Identify which cell holds the provided text, then report its [x, y] central coordinate. 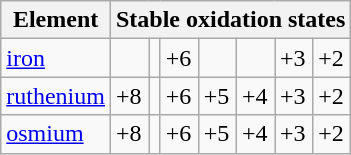
Stable oxidation states [230, 20]
ruthenium [56, 96]
osmium [56, 134]
iron [56, 58]
Element [56, 20]
